Scan for the cell matching the given text and deliver its (X, Y) coordinate at center. 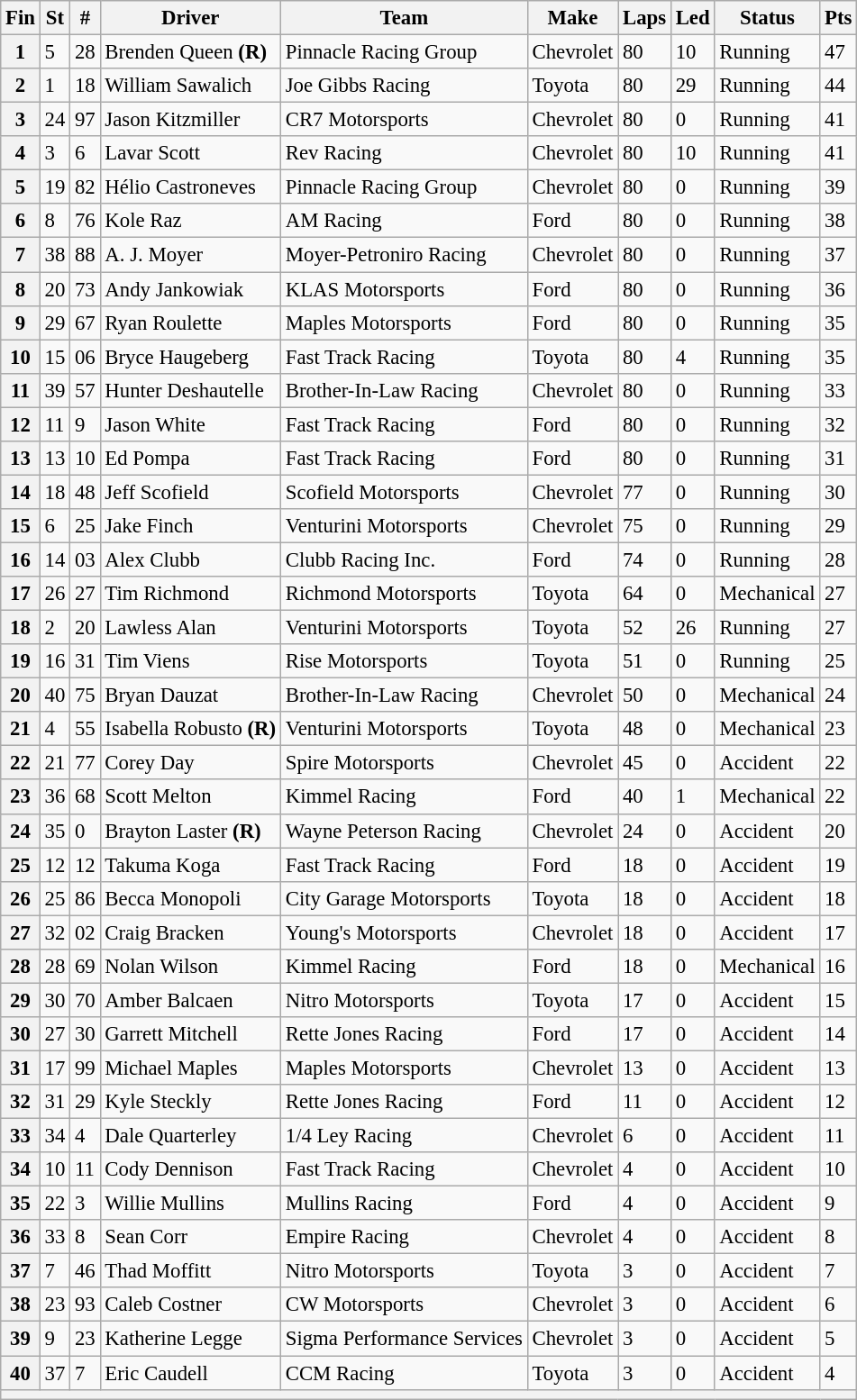
Wayne Peterson Racing (404, 831)
Clubb Racing Inc. (404, 559)
Garrett Mitchell (190, 1034)
Lawless Alan (190, 628)
70 (85, 1000)
Michael Maples (190, 1068)
Becca Monopoli (190, 898)
Alex Clubb (190, 559)
Richmond Motorsports (404, 594)
Rev Racing (404, 153)
52 (645, 628)
Thad Moffitt (190, 1271)
Sean Corr (190, 1237)
Jason Kitzmiller (190, 120)
Craig Bracken (190, 932)
69 (85, 967)
Sigma Performance Services (404, 1339)
88 (85, 255)
Led (692, 18)
CCM Racing (404, 1373)
Empire Racing (404, 1237)
Pts (838, 18)
93 (85, 1305)
Isabella Robusto (R) (190, 729)
Jake Finch (190, 526)
82 (85, 187)
Rise Motorsports (404, 661)
Scofield Motorsports (404, 492)
Tim Richmond (190, 594)
51 (645, 661)
Amber Balcaen (190, 1000)
57 (85, 390)
67 (85, 323)
Brayton Laster (R) (190, 831)
Ryan Roulette (190, 323)
Cody Dennison (190, 1169)
Ed Pompa (190, 459)
CW Motorsports (404, 1305)
Jason White (190, 424)
Bryan Dauzat (190, 695)
86 (85, 898)
1/4 Ley Racing (404, 1136)
Young's Motorsports (404, 932)
73 (85, 289)
Jeff Scofield (190, 492)
Hunter Deshautelle (190, 390)
Nolan Wilson (190, 967)
74 (645, 559)
Kole Raz (190, 221)
Caleb Costner (190, 1305)
Brenden Queen (R) (190, 52)
Hélio Castroneves (190, 187)
99 (85, 1068)
06 (85, 357)
Dale Quarterley (190, 1136)
# (85, 18)
Driver (190, 18)
Team (404, 18)
Katherine Legge (190, 1339)
Eric Caudell (190, 1373)
45 (645, 763)
William Sawalich (190, 86)
AM Racing (404, 221)
Tim Viens (190, 661)
KLAS Motorsports (404, 289)
Takuma Koga (190, 865)
Make (572, 18)
Spire Motorsports (404, 763)
Status (768, 18)
CR7 Motorsports (404, 120)
97 (85, 120)
Joe Gibbs Racing (404, 86)
Moyer-Petroniro Racing (404, 255)
76 (85, 221)
City Garage Motorsports (404, 898)
44 (838, 86)
Willie Mullins (190, 1204)
Scott Melton (190, 797)
A. J. Moyer (190, 255)
Andy Jankowiak (190, 289)
55 (85, 729)
68 (85, 797)
Corey Day (190, 763)
Kyle Steckly (190, 1102)
Bryce Haugeberg (190, 357)
Mullins Racing (404, 1204)
50 (645, 695)
Lavar Scott (190, 153)
46 (85, 1271)
02 (85, 932)
64 (645, 594)
Laps (645, 18)
St (54, 18)
Fin (21, 18)
47 (838, 52)
03 (85, 559)
